Determine the (X, Y) coordinate at the center of the cell enclosing the given text.  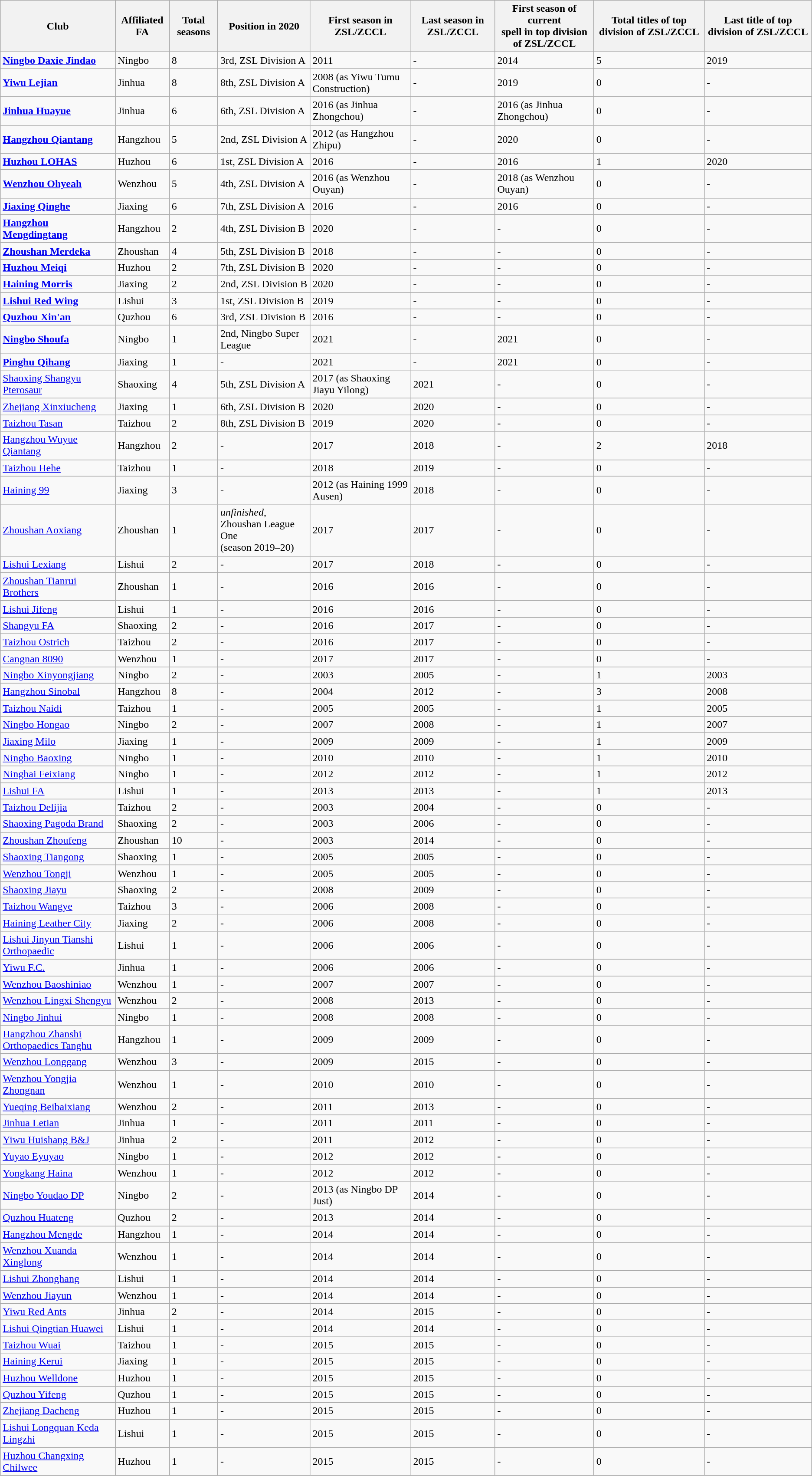
Ningbo Xinyongjiang (58, 675)
Affiliated FA (142, 26)
Jiaxing Qinghe (58, 206)
Jinhua Huayue (58, 111)
Wenzhou Yongjia Zhongnan (58, 1084)
Total titles of top division of ZSL/ZCCL (649, 26)
Jinhua Letian (58, 1123)
Ningbo Shoufa (58, 339)
First season in ZSL/ZCCL (360, 26)
Shaoxing Jiayu (58, 890)
Ningbo Youdao DP (58, 1195)
2012 (as Haining 1999 Ausen) (360, 490)
Zhoushan Aoxiang (58, 530)
Wenzhou Baoshiniao (58, 984)
Shaoxing Tiangong (58, 857)
Huzhou Meiqi (58, 267)
1st, ZSL Division A (264, 161)
2017 (as Shaoxing Jiayu Yilong) (360, 385)
3rd, ZSL Division B (264, 317)
7th, ZSL Division A (264, 206)
6th, ZSL Division B (264, 407)
Zhejiang Xinxiucheng (58, 407)
Ningbo Jinhui (58, 1017)
Huzhou LOHAS (58, 161)
Yiwu Huishang B&J (58, 1140)
Hangzhou Wuyue Qiantang (58, 445)
Quzhou Yifeng (58, 1394)
Lishui FA (58, 791)
Wenzhou Longgang (58, 1062)
Shaoxing Pagoda Brand (58, 824)
Zhoushan Merdeka (58, 251)
10 (193, 840)
Jiaxing Milo (58, 741)
2nd, ZSL Division A (264, 139)
Cangnan 8090 (58, 658)
Lishui Jifeng (58, 609)
Huzhou Changxing Chilwee (58, 1462)
6th, ZSL Division A (264, 111)
Pinghu Qihang (58, 362)
Quzhou Huateng (58, 1217)
2nd, Ningbo Super League (264, 339)
Haining Morris (58, 284)
Taizhou Delijia (58, 807)
2008 (as Yiwu Tumu Construction) (360, 82)
Shangyu FA (58, 625)
Taizhou Wangye (58, 906)
4th, ZSL Division B (264, 228)
Taizhou Naidi (58, 708)
Lishui Zhonghang (58, 1279)
Lishui Longquan Keda Lingzhi (58, 1433)
Last season in ZSL/ZCCL (453, 26)
Haining 99 (58, 490)
8th, ZSL Division B (264, 423)
Wenzhou Lingxi Shengyu (58, 1001)
Club (58, 26)
2nd, ZSL Division B (264, 284)
Huzhou Welldone (58, 1378)
First season of currentspell in top division of ZSL/ZCCL (544, 26)
Yiwu Lejian (58, 82)
Shaoxing Shangyu Pterosaur (58, 385)
Haining Leather City (58, 923)
Ningbo Hongao (58, 725)
5th, ZSL Division A (264, 385)
Ningbo Daxie Jindao (58, 60)
Ningbo Baoxing (58, 758)
Yuyao Eyuyao (58, 1156)
8th, ZSL Division A (264, 82)
Zhejiang Dacheng (58, 1411)
Zhoushan Zhoufeng (58, 840)
Wenzhou Xuanda Xinglong (58, 1257)
Zhoushan Tianrui Brothers (58, 587)
2016 (as Wenzhou Ouyan) (360, 184)
Last title of top division of ZSL/ZCCL (758, 26)
2013 (as Ningbo DP Just) (360, 1195)
Wenzhou Jiayun (58, 1295)
Yueqing Beibaixiang (58, 1107)
Yongkang Haina (58, 1173)
unfinished, Zhoushan League One(season 2019–20) (264, 530)
Hangzhou Zhanshi Orthopaedics Tanghu (58, 1040)
Hangzhou Mengdingtang (58, 228)
Taizhou Wuai (58, 1345)
Taizhou Ostrich (58, 642)
Hangzhou Sinobal (58, 692)
5th, ZSL Division B (264, 251)
1st, ZSL Division B (264, 301)
Lishui Qingtian Huawei (58, 1328)
4th, ZSL Division A (264, 184)
Lishui Jinyun Tianshi Orthopaedic (58, 945)
Lishui Red Wing (58, 301)
Hangzhou Mengde (58, 1234)
Lishui Lexiang (58, 564)
Wenzhou Ohyeah (58, 184)
3rd, ZSL Division A (264, 60)
Ninghai Feixiang (58, 774)
Haining Kerui (58, 1361)
2012 (as Hangzhou Zhipu) (360, 139)
Yiwu Red Ants (58, 1312)
Taizhou Tasan (58, 423)
Taizhou Hehe (58, 468)
2018 (as Wenzhou Ouyan) (544, 184)
Wenzhou Tongji (58, 873)
Quzhou Xin'an (58, 317)
7th, ZSL Division B (264, 267)
Total seasons (193, 26)
Position in 2020 (264, 26)
Hangzhou Qiantang (58, 139)
Yiwu F.C. (58, 968)
